Scan for the cell matching the given text and deliver its (X, Y) coordinate at center. 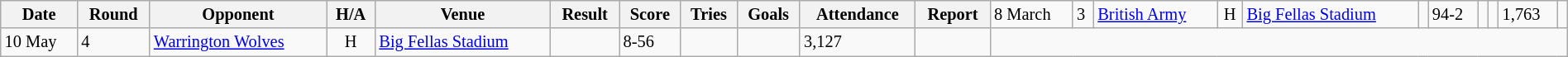
Date (40, 14)
Attendance (858, 14)
4 (113, 42)
Score (650, 14)
British Army (1154, 14)
3,127 (858, 42)
Result (586, 14)
8-56 (650, 42)
Venue (462, 14)
10 May (40, 42)
Round (113, 14)
Report (953, 14)
Warrington Wolves (238, 42)
Goals (768, 14)
3 (1083, 14)
Opponent (238, 14)
H/A (351, 14)
Tries (709, 14)
1,763 (1528, 14)
94-2 (1453, 14)
8 March (1031, 14)
